Determine the (X, Y) coordinate at the center of the cell enclosing the given text.  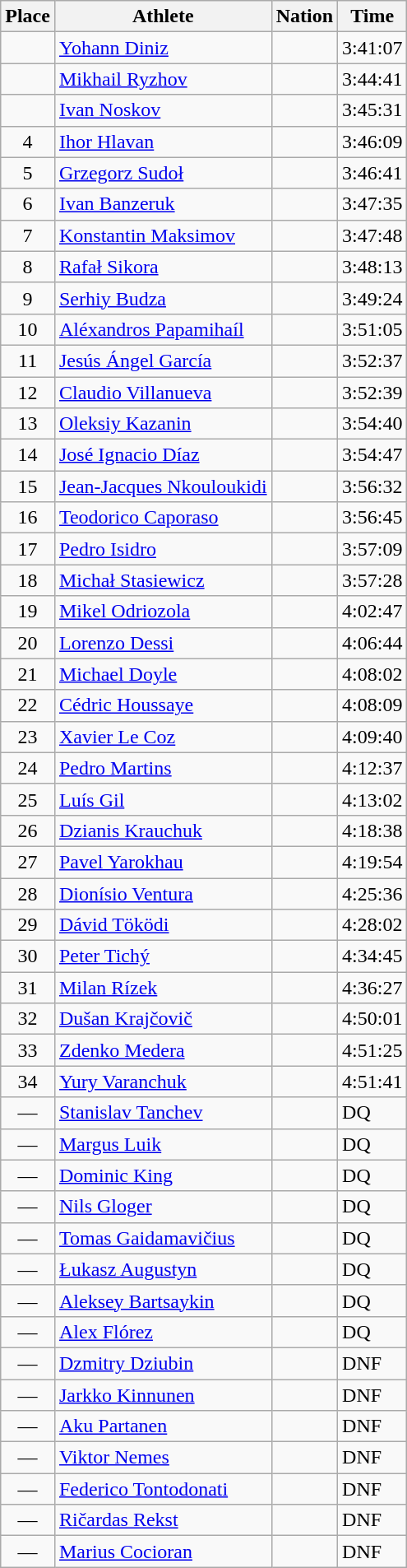
4:28:02 (372, 925)
12 (28, 393)
6 (28, 204)
10 (28, 329)
22 (28, 705)
3:47:48 (372, 235)
4:18:38 (372, 831)
24 (28, 768)
32 (28, 1019)
Tomas Gaidamavičius (163, 1238)
4:08:02 (372, 674)
4:25:36 (372, 893)
Margus Luik (163, 1144)
31 (28, 988)
4 (28, 142)
18 (28, 580)
Dávid Töködi (163, 925)
Ivan Noskov (163, 110)
4:19:54 (372, 862)
Pedro Martins (163, 768)
4:51:25 (372, 1050)
5 (28, 173)
4:51:41 (372, 1082)
Pedro Isidro (163, 549)
4:09:40 (372, 737)
Peter Tichý (163, 956)
Konstantin Maksimov (163, 235)
Michał Stasiewicz (163, 580)
4:08:09 (372, 705)
Marius Cocioran (163, 1552)
Dionísio Ventura (163, 893)
4:06:44 (372, 643)
Yohann Diniz (163, 48)
Teodorico Caporaso (163, 518)
14 (28, 455)
Rafał Sikora (163, 267)
3:51:05 (372, 329)
Jesús Ángel García (163, 361)
Claudio Villanueva (163, 393)
Dominic King (163, 1175)
Aléxandros Papamihaíl (163, 329)
Time (372, 16)
Oleksiy Kazanin (163, 424)
Dzmitry Dziubin (163, 1363)
Milan Rízek (163, 988)
3:57:28 (372, 580)
28 (28, 893)
34 (28, 1082)
3:54:47 (372, 455)
Jarkko Kinnunen (163, 1395)
Yury Varanchuk (163, 1082)
3:52:39 (372, 393)
17 (28, 549)
3:56:32 (372, 486)
Ihor Hlavan (163, 142)
Athlete (163, 16)
Dušan Krajčovič (163, 1019)
Pavel Yarokhau (163, 862)
21 (28, 674)
33 (28, 1050)
Ivan Banzeruk (163, 204)
13 (28, 424)
Lorenzo Dessi (163, 643)
4:50:01 (372, 1019)
Federico Tontodonati (163, 1489)
4:36:27 (372, 988)
Place (28, 16)
20 (28, 643)
Mikel Odriozola (163, 612)
3:56:45 (372, 518)
11 (28, 361)
3:45:31 (372, 110)
26 (28, 831)
Nils Gloger (163, 1207)
Nation (304, 16)
4:12:37 (372, 768)
3:41:07 (372, 48)
Xavier Le Coz (163, 737)
25 (28, 799)
8 (28, 267)
José Ignacio Díaz (163, 455)
3:48:13 (372, 267)
16 (28, 518)
Luís Gil (163, 799)
3:52:37 (372, 361)
Cédric Houssaye (163, 705)
3:54:40 (372, 424)
Łukasz Augustyn (163, 1269)
3:46:41 (372, 173)
Dzianis Krauchuk (163, 831)
Viktor Nemes (163, 1458)
3:57:09 (372, 549)
3:44:41 (372, 79)
9 (28, 298)
3:49:24 (372, 298)
Aleksey Bartsaykin (163, 1300)
Mikhail Ryzhov (163, 79)
15 (28, 486)
19 (28, 612)
Ričardas Rekst (163, 1520)
Zdenko Medera (163, 1050)
4:13:02 (372, 799)
Aku Partanen (163, 1426)
4:34:45 (372, 956)
4:02:47 (372, 612)
23 (28, 737)
Alex Flórez (163, 1332)
27 (28, 862)
3:47:35 (372, 204)
29 (28, 925)
3:46:09 (372, 142)
Jean-Jacques Nkouloukidi (163, 486)
7 (28, 235)
Serhiy Budza (163, 298)
30 (28, 956)
Grzegorz Sudoł (163, 173)
Michael Doyle (163, 674)
Stanislav Tanchev (163, 1113)
